Locate the cell with the specified text and output its [X, Y] center coordinate. 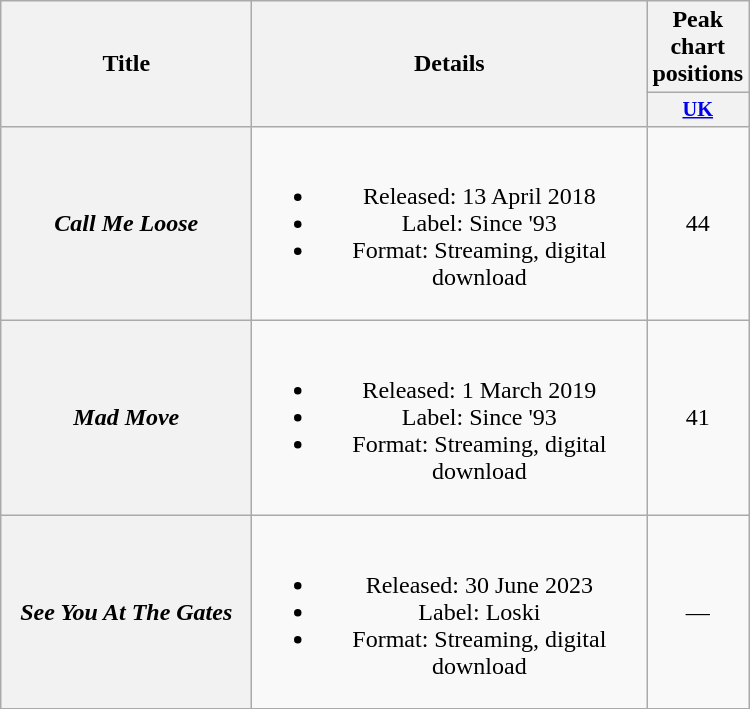
— [698, 612]
UK [698, 110]
See You At The Gates [126, 612]
Released: 13 April 2018Label: Since '93Format: Streaming, digital download [450, 223]
Title [126, 64]
Details [450, 64]
Call Me Loose [126, 223]
Released: 1 March 2019Label: Since '93Format: Streaming, digital download [450, 418]
44 [698, 223]
Released: 30 June 2023Label: LoskiFormat: Streaming, digital download [450, 612]
Mad Move [126, 418]
Peak chart positions [698, 47]
41 [698, 418]
